Output the [X, Y] coordinate of the center of the cell containing the given text.  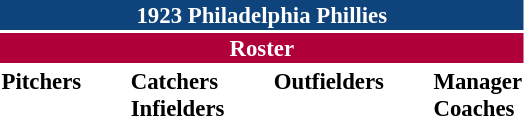
Roster [262, 48]
1923 Philadelphia Phillies [262, 15]
